Capture the cell that displays the provided text and extract its [x, y] central coordinate. 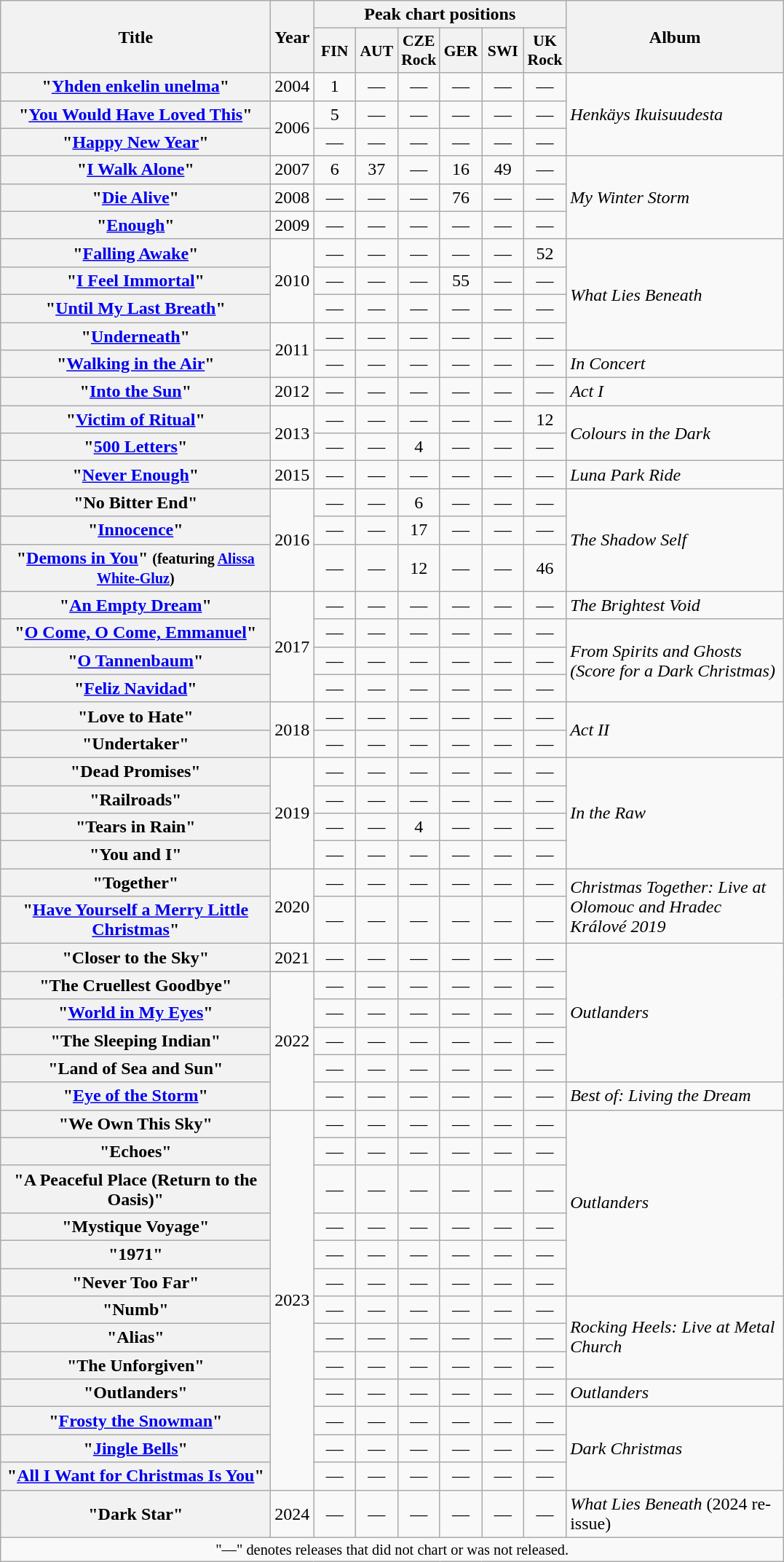
In Concert [676, 364]
"Undertaker" [135, 743]
GER [461, 51]
"Mystique Voyage" [135, 1226]
76 [461, 197]
2022 [293, 1041]
2004 [293, 87]
"We Own This Sky" [135, 1124]
Album [676, 36]
17 [419, 530]
CZERock [419, 51]
Best of: Living the Dream [676, 1096]
"—" denotes releases that did not chart or was not released. [392, 1550]
"You and I" [135, 855]
"Jingle Bells" [135, 1448]
"Railroads" [135, 799]
2024 [293, 1513]
"World in My Eyes" [135, 1013]
From Spirits and Ghosts (Score for a Dark Christmas) [676, 660]
The Shadow Self [676, 540]
What Lies Beneath [676, 294]
"No Bitter End" [135, 502]
2012 [293, 392]
2006 [293, 128]
2008 [293, 197]
2007 [293, 170]
"A Peaceful Place (Return to the Oasis)" [135, 1188]
"500 Letters" [135, 447]
"Demons in You" (featuring Alissa White-Gluz) [135, 568]
"Echoes" [135, 1151]
Peak chart positions [440, 15]
5 [335, 114]
2016 [293, 540]
2013 [293, 433]
"1971" [135, 1254]
"Victim of Ritual" [135, 419]
"Feliz Navidad" [135, 688]
"Walking in the Air" [135, 364]
SWI [503, 51]
"You Would Have Loved This" [135, 114]
49 [503, 170]
My Winter Storm [676, 197]
"Closer to the Sky" [135, 958]
2017 [293, 647]
Christmas Together: Live at Olomouc and Hradec Králové 2019 [676, 906]
"Dark Star" [135, 1513]
Rocking Heels: Live at Metal Church [676, 1338]
FIN [335, 51]
Dark Christmas [676, 1448]
"Die Alive" [135, 197]
"Yhden enkelin unelma" [135, 87]
"Together" [135, 883]
"Into the Sun" [135, 392]
"The Sleeping Indian" [135, 1041]
"Numb" [135, 1310]
Year [293, 36]
"The Unforgiven" [135, 1365]
"Land of Sea and Sun" [135, 1068]
"Never Enough" [135, 475]
The Brightest Void [676, 605]
"Love to Hate" [135, 716]
"Have Yourself a Merry Little Christmas" [135, 920]
2015 [293, 475]
"I Walk Alone" [135, 170]
"Never Too Far" [135, 1282]
What Lies Beneath (2024 re-issue) [676, 1513]
2019 [293, 813]
"An Empty Dream" [135, 605]
Colours in the Dark [676, 433]
Henkäys Ikuisuudesta [676, 114]
2018 [293, 730]
"Outlanders" [135, 1393]
2023 [293, 1300]
"Underneath" [135, 336]
"Falling Awake" [135, 253]
In the Raw [676, 813]
46 [545, 568]
2021 [293, 958]
"Dead Promises" [135, 771]
Act II [676, 730]
2009 [293, 225]
"Frosty the Snowman" [135, 1421]
Title [135, 36]
52 [545, 253]
"Alias" [135, 1338]
UKRock [545, 51]
Luna Park Ride [676, 475]
"Innocence" [135, 530]
"Until My Last Breath" [135, 308]
AUT [377, 51]
"O Come, O Come, Emmanuel" [135, 633]
2020 [293, 906]
2010 [293, 280]
1 [335, 87]
"O Tannenbaum" [135, 660]
16 [461, 170]
"The Cruellest Goodbye" [135, 985]
"Tears in Rain" [135, 827]
Act I [676, 392]
37 [377, 170]
55 [461, 280]
"Happy New Year" [135, 142]
2011 [293, 350]
"Enough" [135, 225]
"I Feel Immortal" [135, 280]
"All I Want for Christmas Is You" [135, 1476]
"Eye of the Storm" [135, 1096]
